Scan for the cell matching the given text and deliver its [X, Y] coordinate at center. 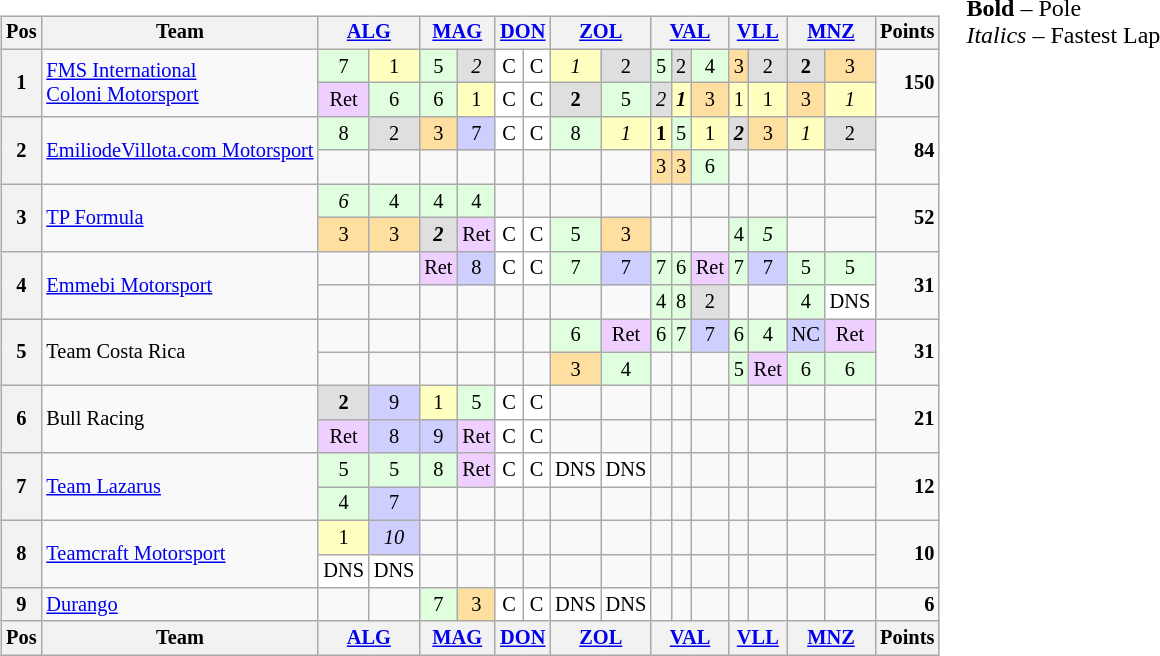
Teamcraft Motorsport [180, 554]
Team Costa Rica [180, 352]
FMS International Coloni Motorsport [180, 82]
12 [907, 486]
52 [907, 218]
150 [907, 82]
EmiliodeVillota.com Motorsport [180, 150]
TP Formula [180, 218]
NC [806, 336]
84 [907, 150]
21 [907, 420]
Emmebi Motorsport [180, 284]
Durango [180, 605]
Team Lazarus [180, 486]
Bull Racing [180, 420]
